Provide the (X, Y) coordinate of the cell's center where the given text is located.  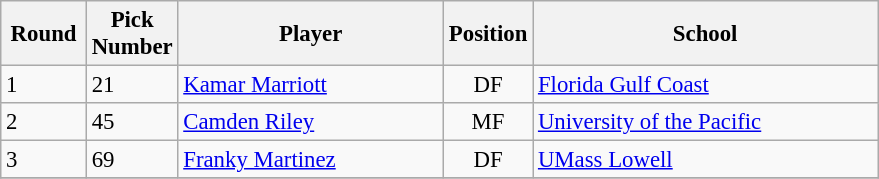
Player (311, 34)
Round (44, 34)
21 (132, 85)
UMass Lowell (706, 160)
Pick Number (132, 34)
MF (488, 122)
69 (132, 160)
University of the Pacific (706, 122)
Camden Riley (311, 122)
45 (132, 122)
School (706, 34)
Florida Gulf Coast (706, 85)
Franky Martinez (311, 160)
2 (44, 122)
Kamar Marriott (311, 85)
3 (44, 160)
1 (44, 85)
Position (488, 34)
